From the cell containing the given text, extract its center point as [x, y] coordinate. 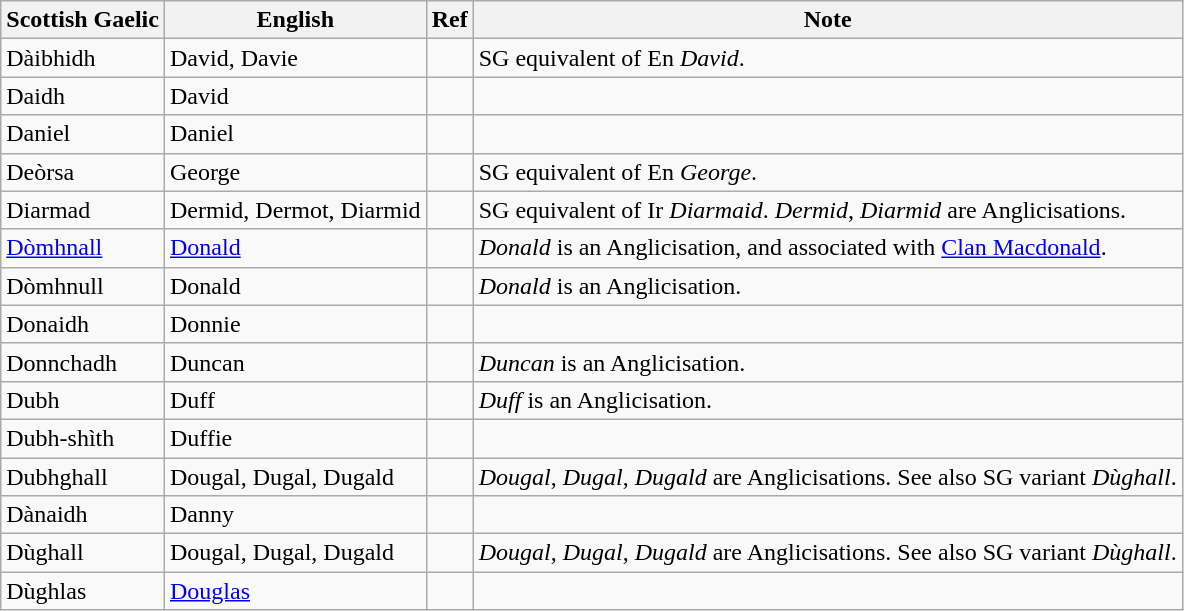
SG equivalent of Ir Diarmaid. Dermid, Diarmid are Anglicisations. [828, 210]
Duff [295, 400]
Ref [450, 20]
Danny [295, 515]
SG equivalent of En David. [828, 58]
Dùghall [83, 553]
Dubh [83, 400]
Dàibhidh [83, 58]
George [295, 172]
Daidh [83, 96]
Duncan [295, 362]
Dòmhnull [83, 286]
English [295, 20]
Note [828, 20]
Dermid, Dermot, Diarmid [295, 210]
Donald is an Anglicisation. [828, 286]
Dùghlas [83, 591]
Donnchadh [83, 362]
Scottish Gaelic [83, 20]
Dànaidh [83, 515]
Diarmad [83, 210]
Duff is an Anglicisation. [828, 400]
Donald is an Anglicisation, and associated with Clan Macdonald. [828, 248]
Donaidh [83, 324]
Deòrsa [83, 172]
Dòmhnall [83, 248]
SG equivalent of En George. [828, 172]
Dubh-shìth [83, 438]
David, Davie [295, 58]
Donnie [295, 324]
Douglas [295, 591]
David [295, 96]
Duncan is an Anglicisation. [828, 362]
Duffie [295, 438]
Dubhghall [83, 477]
